Detect which cell encompasses the target text, then output its [X, Y] center coordinate. 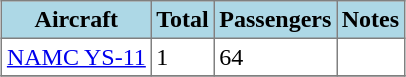
Aircraft [76, 20]
64 [275, 57]
1 [182, 57]
Notes [371, 20]
Passengers [275, 20]
Total [182, 20]
NAMC YS-11 [76, 57]
